Return the (x, y) coordinate for the center point of the cell that contains the specified text.  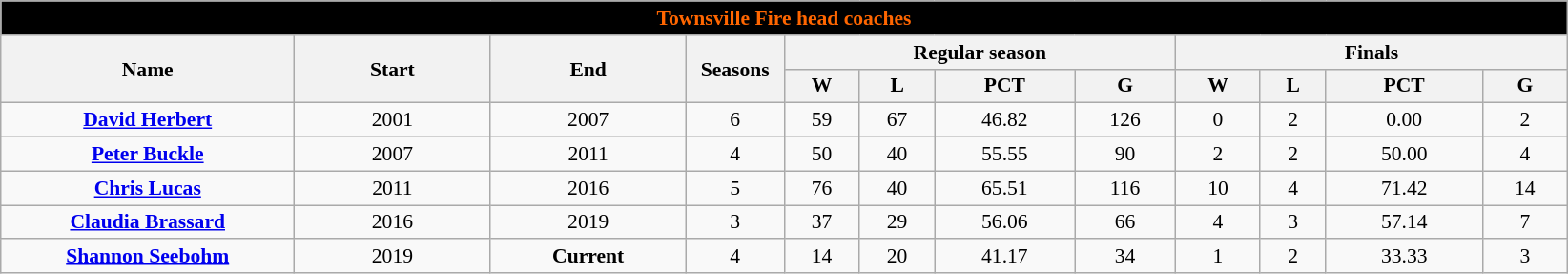
Finals (1372, 52)
6 (734, 119)
65.51 (1004, 187)
46.82 (1004, 119)
37 (822, 221)
Current (588, 256)
1 (1219, 256)
55.55 (1004, 154)
41.17 (1004, 256)
0 (1219, 119)
End (588, 69)
20 (897, 256)
116 (1125, 187)
67 (897, 119)
Shannon Seebohm (148, 256)
Peter Buckle (148, 154)
Townsville Fire head coaches (784, 17)
33.33 (1404, 256)
50 (822, 154)
126 (1125, 119)
56.06 (1004, 221)
Chris Lucas (148, 187)
Claudia Brassard (148, 221)
5 (734, 187)
76 (822, 187)
David Herbert (148, 119)
59 (822, 119)
66 (1125, 221)
Regular season (980, 52)
7 (1524, 221)
10 (1219, 187)
Seasons (734, 69)
34 (1125, 256)
50.00 (1404, 154)
29 (897, 221)
0.00 (1404, 119)
2001 (393, 119)
90 (1125, 154)
57.14 (1404, 221)
71.42 (1404, 187)
Start (393, 69)
Name (148, 69)
